Search for the cell housing the specified text and yield its [X, Y] center coordinate. 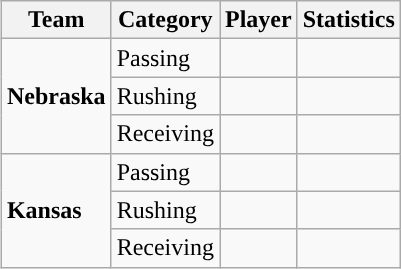
Statistics [348, 20]
Category [165, 20]
Player [259, 20]
Kansas [56, 210]
Team [56, 20]
Nebraska [56, 96]
